Capture the cell that displays the provided text and extract its [X, Y] central coordinate. 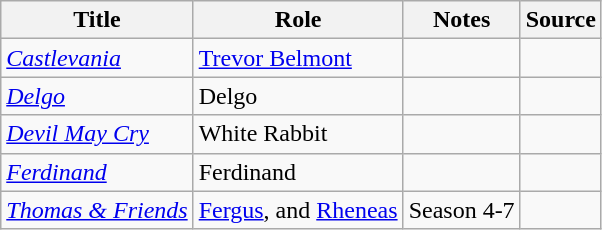
Source [560, 20]
Thomas & Friends [97, 210]
Castlevania [97, 58]
Trevor Belmont [298, 58]
Devil May Cry [97, 134]
Season 4-7 [462, 210]
Notes [462, 20]
Title [97, 20]
White Rabbit [298, 134]
Role [298, 20]
Fergus, and Rheneas [298, 210]
